Search for the cell housing the specified text and yield its [x, y] center coordinate. 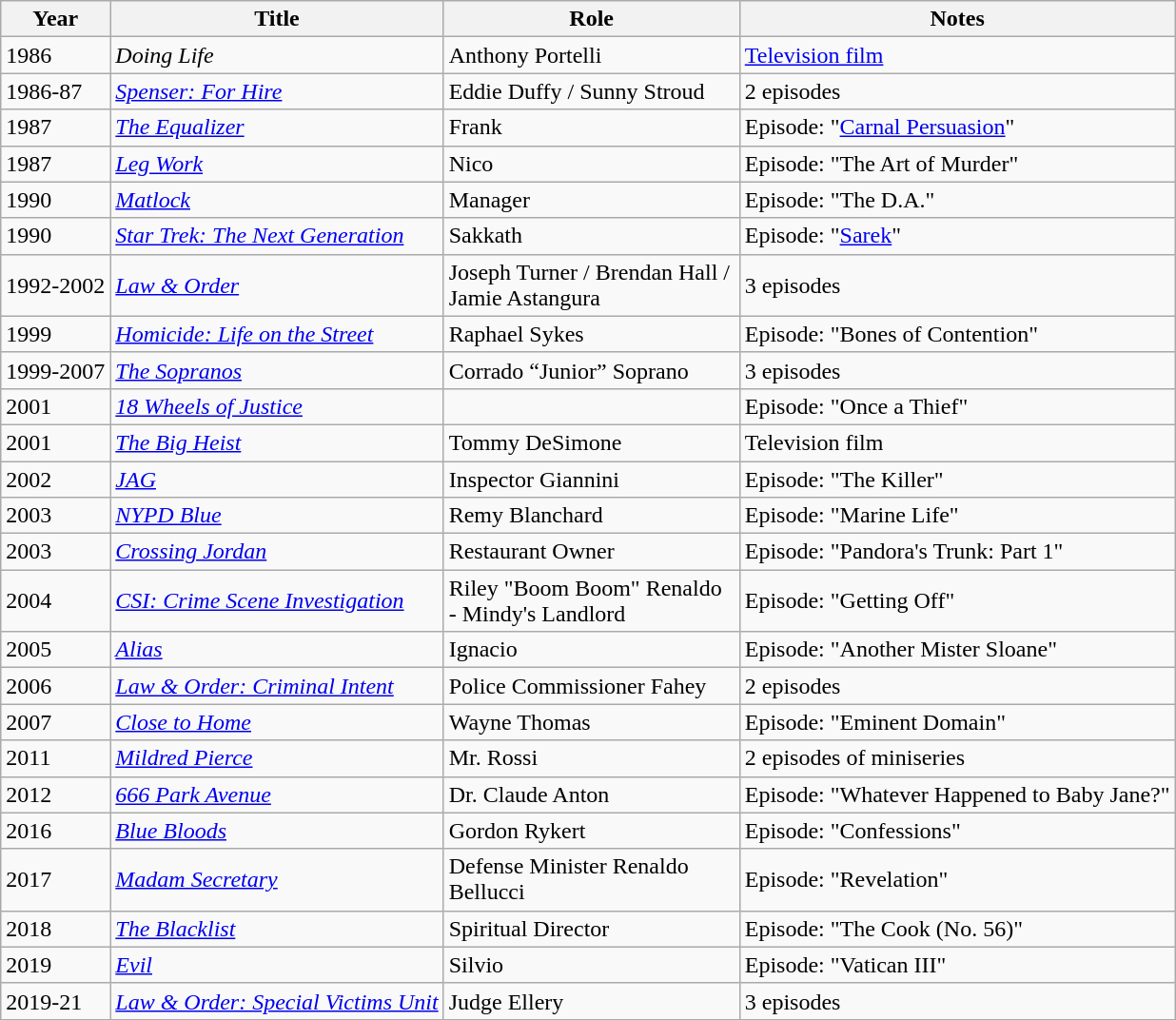
The Sopranos [277, 370]
Episode: "Sarek" [957, 236]
2011 [55, 758]
Madam Secretary [277, 879]
Frank [592, 127]
NYPD Blue [277, 516]
1986 [55, 55]
Anthony Portelli [592, 55]
2 episodes of miniseries [957, 758]
2002 [55, 479]
Star Trek: The Next Generation [277, 236]
Episode: "Revelation" [957, 879]
Episode: "Once a Thief" [957, 406]
Judge Ellery [592, 1001]
Notes [957, 19]
Restaurant Owner [592, 552]
Joseph Turner / Brendan Hall / Jamie Astangura [592, 285]
Evil [277, 965]
Alias [277, 650]
2012 [55, 794]
2019-21 [55, 1001]
CSI: Crime Scene Investigation [277, 601]
Episode: "Whatever Happened to Baby Jane?" [957, 794]
Close to Home [277, 722]
Homicide: Life on the Street [277, 334]
Episode: "Confessions" [957, 831]
Mr. Rossi [592, 758]
Episode: "Carnal Persuasion" [957, 127]
Inspector Giannini [592, 479]
Doing Life [277, 55]
1999 [55, 334]
666 Park Avenue [277, 794]
Mildred Pierce [277, 758]
Episode: "The Cook (No. 56)" [957, 929]
1999-2007 [55, 370]
Remy Blanchard [592, 516]
Raphael Sykes [592, 334]
Spiritual Director [592, 929]
Role [592, 19]
Ignacio [592, 650]
Episode: "Another Mister Sloane" [957, 650]
Blue Bloods [277, 831]
2019 [55, 965]
Year [55, 19]
1986-87 [55, 91]
Matlock [277, 200]
Episode: "Pandora's Trunk: Part 1" [957, 552]
2004 [55, 601]
Nico [592, 164]
Leg Work [277, 164]
Sakkath [592, 236]
JAG [277, 479]
The Blacklist [277, 929]
Gordon Rykert [592, 831]
Law & Order: Criminal Intent [277, 686]
2018 [55, 929]
The Big Heist [277, 442]
Crossing Jordan [277, 552]
Episode: "Eminent Domain" [957, 722]
2005 [55, 650]
Riley "Boom Boom" Renaldo - Mindy's Landlord [592, 601]
2017 [55, 879]
Episode: "Vatican III" [957, 965]
2016 [55, 831]
2007 [55, 722]
Manager [592, 200]
Eddie Duffy / Sunny Stroud [592, 91]
Episode: "Getting Off" [957, 601]
Episode: "Bones of Contention" [957, 334]
Police Commissioner Fahey [592, 686]
Dr. Claude Anton [592, 794]
Episode: "The Killer" [957, 479]
Law & Order: Special Victims Unit [277, 1001]
1992-2002 [55, 285]
Episode: "The D.A." [957, 200]
The Equalizer [277, 127]
Tommy DeSimone [592, 442]
Title [277, 19]
Wayne Thomas [592, 722]
Silvio [592, 965]
18 Wheels of Justice [277, 406]
Episode: "Marine Life" [957, 516]
Defense Minister Renaldo Bellucci [592, 879]
2006 [55, 686]
Corrado “Junior” Soprano [592, 370]
Spenser: For Hire [277, 91]
Law & Order [277, 285]
Episode: "The Art of Murder" [957, 164]
